Find where the given text appears and provide that cell's center as [x, y] coordinate. 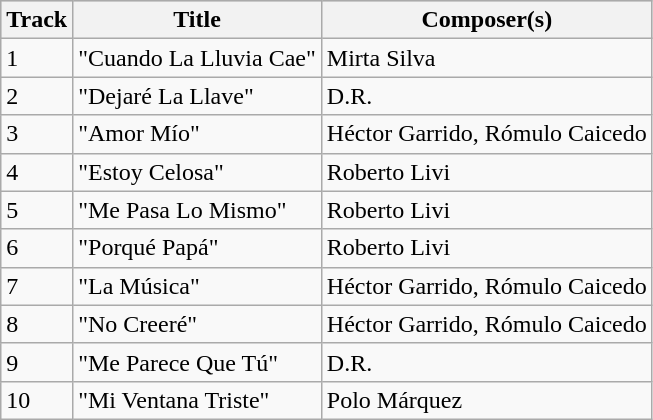
8 [37, 324]
"Cuando La Lluvia Cae" [198, 58]
"Porqué Papá" [198, 248]
5 [37, 210]
3 [37, 134]
7 [37, 286]
Title [198, 20]
Polo Márquez [486, 400]
"Me Pasa Lo Mismo" [198, 210]
"Mi Ventana Triste" [198, 400]
"Estoy Celosa" [198, 172]
6 [37, 248]
"Dejaré La Llave" [198, 96]
9 [37, 362]
"Me Parece Que Tú" [198, 362]
"Amor Mío" [198, 134]
10 [37, 400]
"La Música" [198, 286]
Track [37, 20]
4 [37, 172]
2 [37, 96]
1 [37, 58]
"No Creeré" [198, 324]
Composer(s) [486, 20]
Mirta Silva [486, 58]
